From the cell containing the given text, extract its center point as [x, y] coordinate. 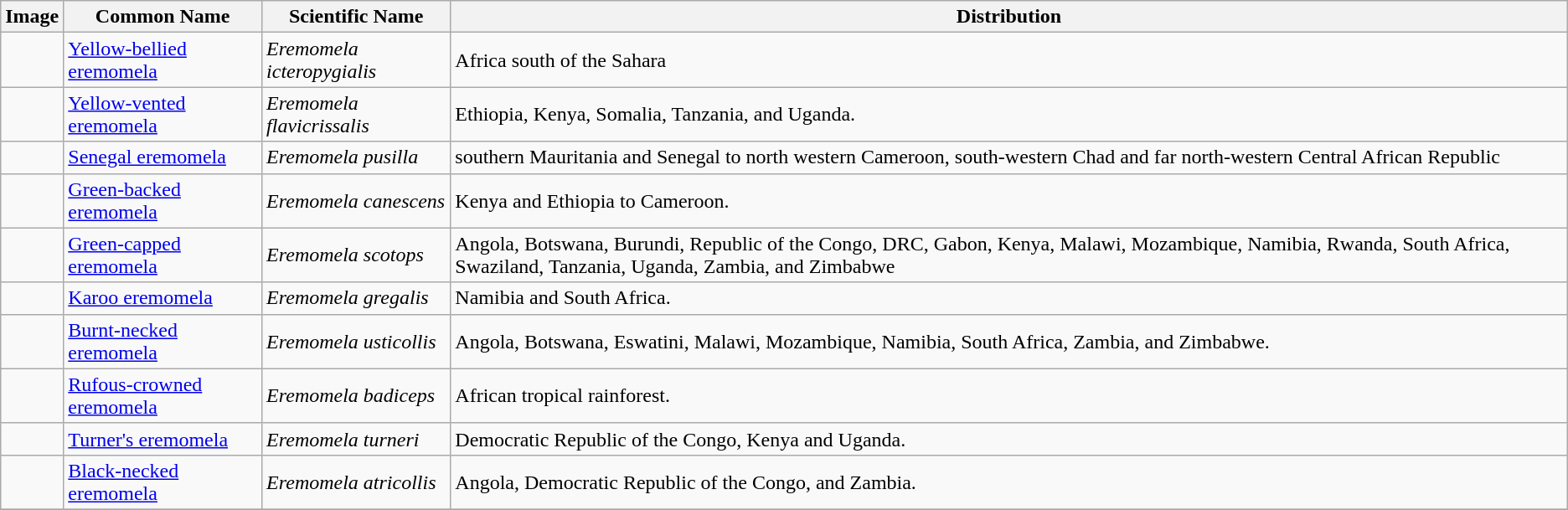
Common Name [162, 17]
southern Mauritania and Senegal to north western Cameroon, south-western Chad and far north-western Central African Republic [1008, 157]
African tropical rainforest. [1008, 395]
Eremomela usticollis [357, 342]
Senegal eremomela [162, 157]
Eremomela badiceps [357, 395]
Namibia and South Africa. [1008, 298]
Eremomela canescens [357, 201]
Eremomela gregalis [357, 298]
Karoo eremomela [162, 298]
Kenya and Ethiopia to Cameroon. [1008, 201]
Angola, Democratic Republic of the Congo, and Zambia. [1008, 482]
Green-backed eremomela [162, 201]
Black-necked eremomela [162, 482]
Scientific Name [357, 17]
Eremomela turneri [357, 439]
Eremomela flavicrissalis [357, 114]
Eremomela icteropygialis [357, 60]
Image [32, 17]
Burnt-necked eremomela [162, 342]
Ethiopia, Kenya, Somalia, Tanzania, and Uganda. [1008, 114]
Angola, Botswana, Eswatini, Malawi, Mozambique, Namibia, South Africa, Zambia, and Zimbabwe. [1008, 342]
Eremomela pusilla [357, 157]
Democratic Republic of the Congo, Kenya and Uganda. [1008, 439]
Eremomela scotops [357, 255]
Green-capped eremomela [162, 255]
Eremomela atricollis [357, 482]
Yellow-bellied eremomela [162, 60]
Turner's eremomela [162, 439]
Rufous-crowned eremomela [162, 395]
Yellow-vented eremomela [162, 114]
Distribution [1008, 17]
Africa south of the Sahara [1008, 60]
